Determine the (X, Y) coordinate at the center of the cell enclosing the given text.  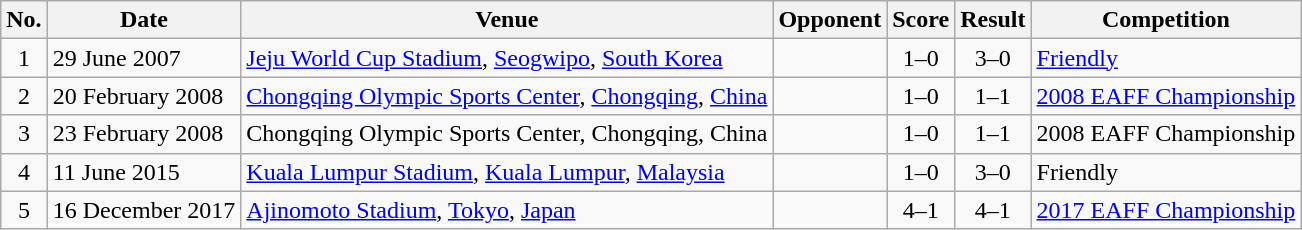
Score (921, 20)
23 February 2008 (144, 134)
3 (24, 134)
Opponent (830, 20)
No. (24, 20)
1 (24, 58)
2 (24, 96)
4 (24, 172)
Kuala Lumpur Stadium, Kuala Lumpur, Malaysia (507, 172)
16 December 2017 (144, 210)
Competition (1166, 20)
Result (993, 20)
11 June 2015 (144, 172)
2017 EAFF Championship (1166, 210)
Ajinomoto Stadium, Tokyo, Japan (507, 210)
20 February 2008 (144, 96)
Date (144, 20)
5 (24, 210)
Jeju World Cup Stadium, Seogwipo, South Korea (507, 58)
Venue (507, 20)
29 June 2007 (144, 58)
